Identify which cell holds the provided text, then report its (X, Y) central coordinate. 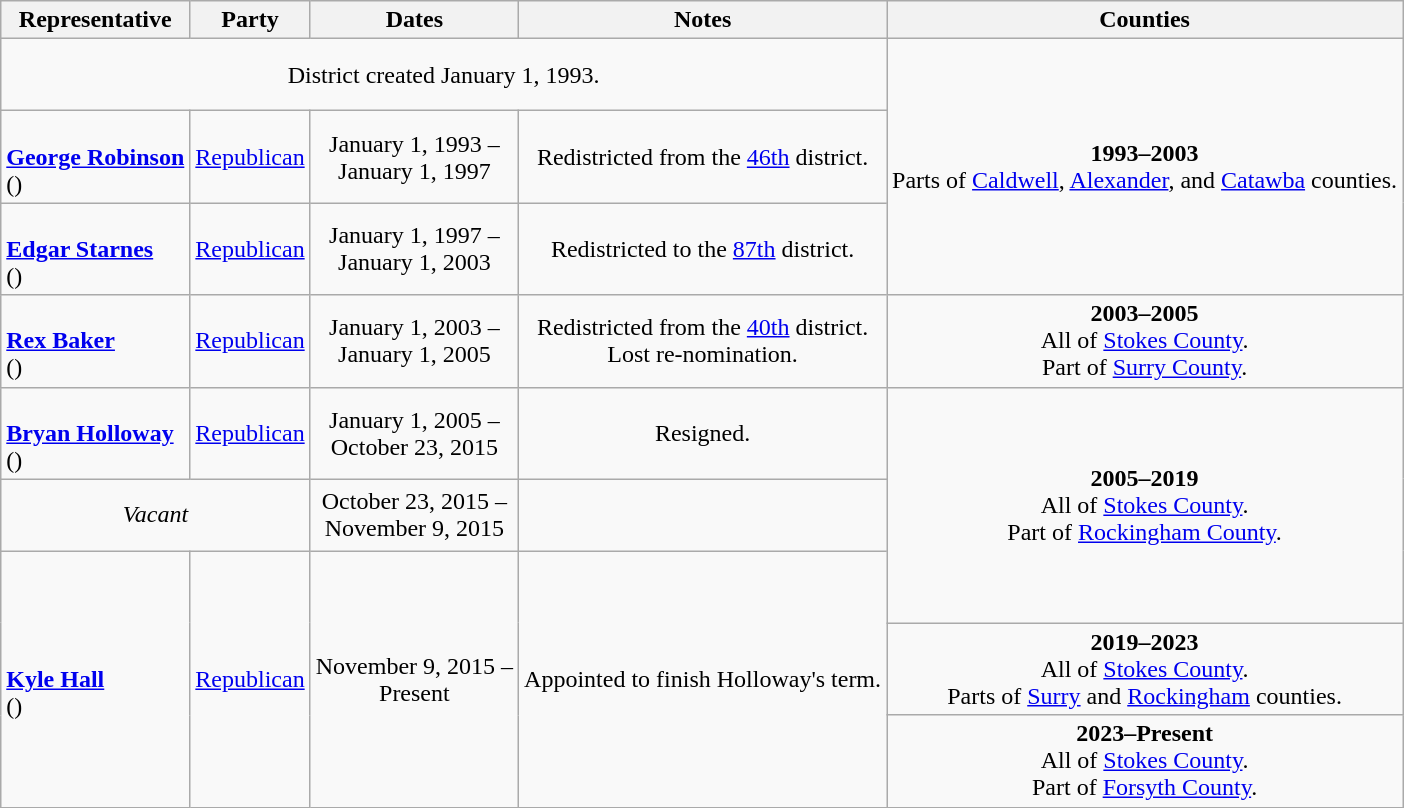
George Robinson() (96, 157)
2019–2023 All of Stokes County. Parts of Surry and Rockingham counties. (1145, 669)
2023–Present All of Stokes County. Part of Forsyth County. (1145, 761)
Vacant (156, 515)
Rex Baker() (96, 341)
2003–2005 All of Stokes County. Part of Surry County. (1145, 341)
January 1, 1993 – January 1, 1997 (414, 157)
Party (250, 20)
1993–2003 Parts of Caldwell, Alexander, and Catawba counties. (1145, 167)
Representative (96, 20)
October 23, 2015 – November 9, 2015 (414, 515)
District created January 1, 1993. (444, 75)
January 1, 1997 – January 1, 2003 (414, 249)
Counties (1145, 20)
January 1, 2005 – October 23, 2015 (414, 433)
2005–2019 All of Stokes County. Part of Rockingham County. (1145, 505)
Redistricted from the 46th district. (703, 157)
Redistricted to the 87th district. (703, 249)
Appointed to finish Holloway's term. (703, 679)
January 1, 2003 – January 1, 2005 (414, 341)
Notes (703, 20)
Resigned. (703, 433)
November 9, 2015 – Present (414, 679)
Redistricted from the 40th district. Lost re-nomination. (703, 341)
Kyle Hall() (96, 679)
Edgar Starnes() (96, 249)
Bryan Holloway() (96, 433)
Dates (414, 20)
